Determine the (X, Y) coordinate at the center of the cell enclosing the given text.  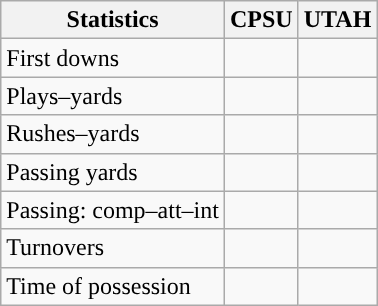
Passing yards (113, 172)
First downs (113, 58)
UTAH (338, 20)
Statistics (113, 20)
Plays–yards (113, 96)
Rushes–yards (113, 134)
Time of possession (113, 286)
Turnovers (113, 248)
Passing: comp–att–int (113, 210)
CPSU (261, 20)
